Return [X, Y] of the center of cell containing provided text 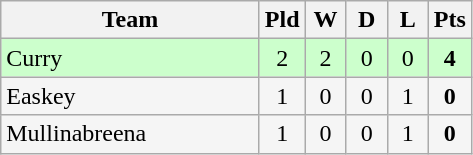
Curry [130, 58]
W [326, 20]
4 [450, 58]
Mullinabreena [130, 134]
D [366, 20]
Team [130, 20]
Pld [282, 20]
Easkey [130, 96]
L [408, 20]
Pts [450, 20]
